From the cell containing the given text, extract its center point as [X, Y] coordinate. 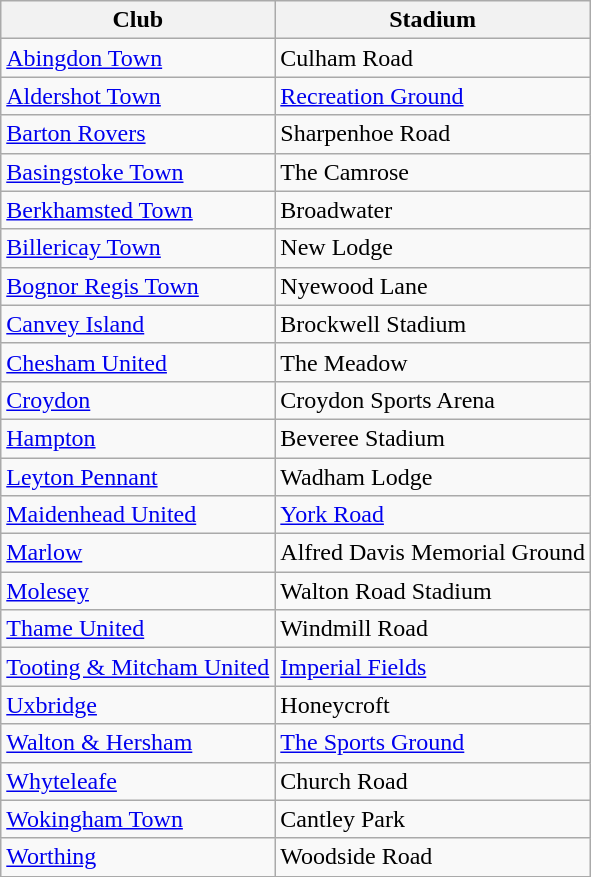
Alfred Davis Memorial Ground [433, 553]
Brockwell Stadium [433, 324]
Nyewood Lane [433, 286]
Imperial Fields [433, 667]
Basingstoke Town [138, 172]
New Lodge [433, 248]
Croydon Sports Arena [433, 400]
The Camrose [433, 172]
Barton Rovers [138, 134]
Honeycroft [433, 705]
Culham Road [433, 58]
Walton & Hersham [138, 743]
Chesham United [138, 362]
Recreation Ground [433, 96]
Aldershot Town [138, 96]
Walton Road Stadium [433, 591]
York Road [433, 515]
Beveree Stadium [433, 438]
Tooting & Mitcham United [138, 667]
Cantley Park [433, 819]
Worthing [138, 857]
The Sports Ground [433, 743]
Sharpenhoe Road [433, 134]
Marlow [138, 553]
Whyteleafe [138, 781]
Stadium [433, 20]
Bognor Regis Town [138, 286]
Berkhamsted Town [138, 210]
Leyton Pennant [138, 477]
Thame United [138, 629]
Abingdon Town [138, 58]
Church Road [433, 781]
Uxbridge [138, 705]
The Meadow [433, 362]
Canvey Island [138, 324]
Croydon [138, 400]
Windmill Road [433, 629]
Billericay Town [138, 248]
Wadham Lodge [433, 477]
Broadwater [433, 210]
Wokingham Town [138, 819]
Woodside Road [433, 857]
Maidenhead United [138, 515]
Hampton [138, 438]
Club [138, 20]
Molesey [138, 591]
